Scan for the cell matching the given text and deliver its [X, Y] coordinate at center. 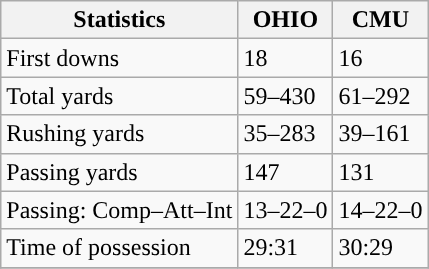
39–161 [380, 134]
Statistics [120, 20]
Time of possession [120, 248]
CMU [380, 20]
14–22–0 [380, 210]
30:29 [380, 248]
18 [286, 58]
13–22–0 [286, 210]
First downs [120, 58]
Passing: Comp–Att–Int [120, 210]
OHIO [286, 20]
59–430 [286, 96]
147 [286, 172]
Rushing yards [120, 134]
61–292 [380, 96]
16 [380, 58]
Total yards [120, 96]
Passing yards [120, 172]
131 [380, 172]
35–283 [286, 134]
29:31 [286, 248]
